Identify which cell holds the provided text, then report its [x, y] central coordinate. 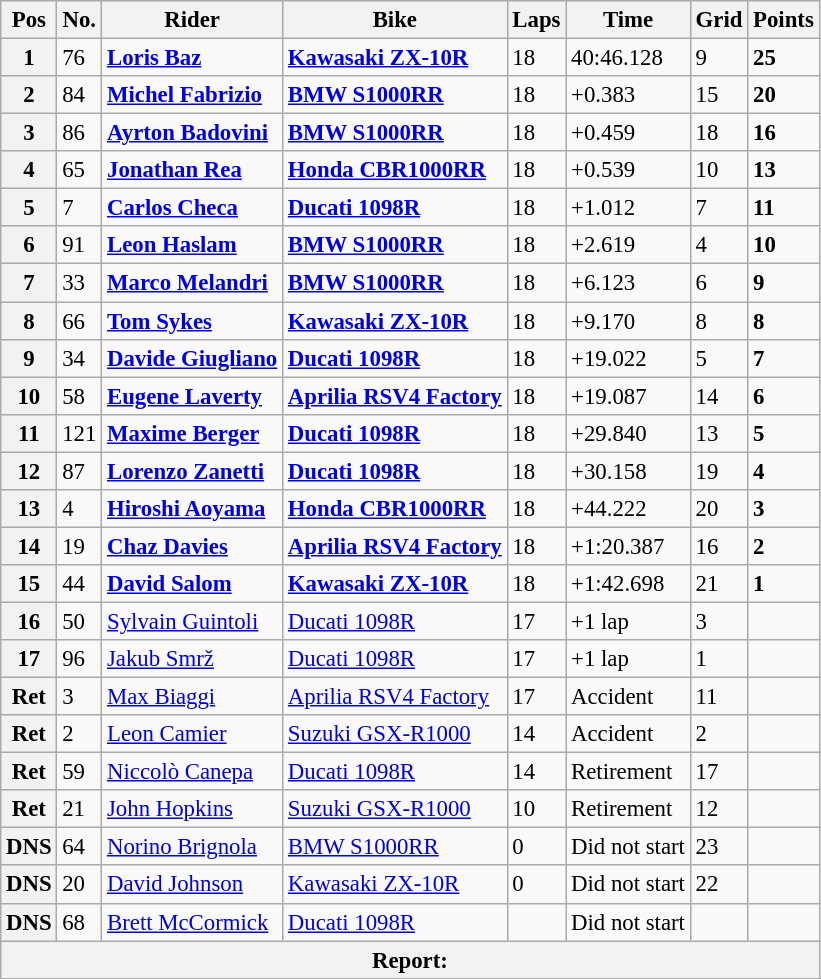
Rider [192, 20]
+2.619 [628, 245]
34 [80, 358]
91 [80, 245]
Max Biaggi [192, 697]
Sylvain Guintoli [192, 621]
Marco Melandri [192, 283]
65 [80, 170]
86 [80, 133]
44 [80, 584]
Leon Camier [192, 734]
+0.539 [628, 170]
58 [80, 396]
Norino Brignola [192, 847]
Pos [29, 20]
40:46.128 [628, 58]
+6.123 [628, 283]
Bike [395, 20]
+29.840 [628, 433]
+1:20.387 [628, 546]
Jonathan Rea [192, 170]
96 [80, 659]
22 [718, 885]
Laps [536, 20]
Chaz Davies [192, 546]
33 [80, 283]
+9.170 [628, 321]
+19.022 [628, 358]
Niccolò Canepa [192, 772]
Lorenzo Zanetti [192, 471]
87 [80, 471]
Grid [718, 20]
No. [80, 20]
David Salom [192, 584]
+1:42.698 [628, 584]
+0.459 [628, 133]
Time [628, 20]
Report: [410, 960]
68 [80, 922]
Hiroshi Aoyama [192, 509]
Eugene Laverty [192, 396]
Loris Baz [192, 58]
Points [784, 20]
23 [718, 847]
+44.222 [628, 509]
+30.158 [628, 471]
66 [80, 321]
+0.383 [628, 95]
Leon Haslam [192, 245]
64 [80, 847]
59 [80, 772]
+1.012 [628, 208]
+19.087 [628, 396]
Davide Giugliano [192, 358]
76 [80, 58]
Brett McCormick [192, 922]
Michel Fabrizio [192, 95]
John Hopkins [192, 809]
50 [80, 621]
Carlos Checa [192, 208]
David Johnson [192, 885]
Jakub Smrž [192, 659]
Ayrton Badovini [192, 133]
84 [80, 95]
Maxime Berger [192, 433]
Tom Sykes [192, 321]
25 [784, 58]
121 [80, 433]
